Determine the (X, Y) coordinate at the center of the cell enclosing the given text.  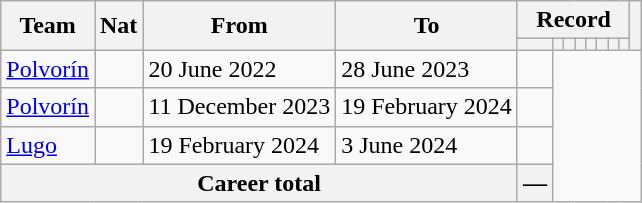
From (240, 26)
20 June 2022 (240, 69)
— (534, 183)
Lugo (48, 145)
Team (48, 26)
Record (573, 20)
3 June 2024 (427, 145)
Nat (118, 26)
Career total (260, 183)
11 December 2023 (240, 107)
To (427, 26)
28 June 2023 (427, 69)
